Find where the given text appears and provide that cell's center as [x, y] coordinate. 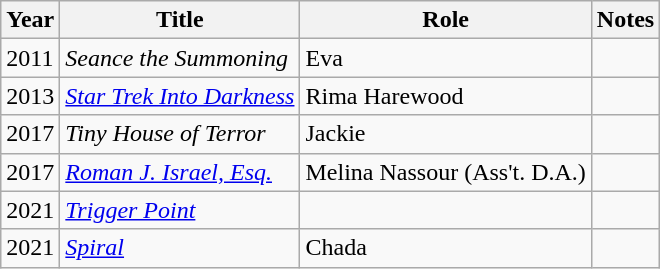
Spiral [180, 248]
Role [446, 20]
Rima Harewood [446, 96]
Roman J. Israel, Esq. [180, 172]
Star Trek Into Darkness [180, 96]
Title [180, 20]
Tiny House of Terror [180, 134]
2011 [30, 58]
Notes [625, 20]
Jackie [446, 134]
Year [30, 20]
Melina Nassour (Ass't. D.A.) [446, 172]
Eva [446, 58]
Seance the Summoning [180, 58]
Chada [446, 248]
2013 [30, 96]
Trigger Point [180, 210]
